Output the [X, Y] coordinate of the center of the cell containing the given text.  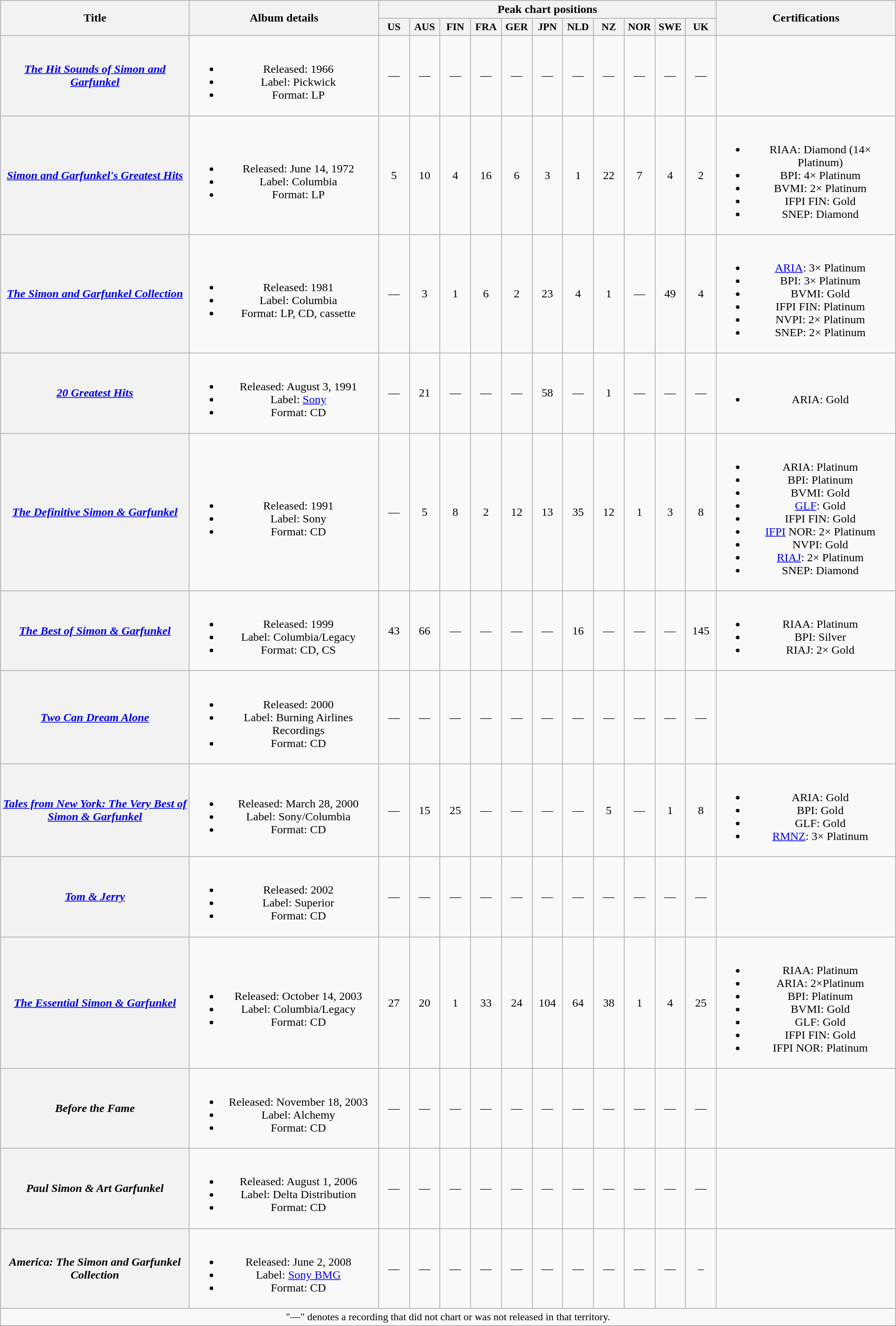
Released: August 1, 2006Label: Delta DistributionFormat: CD [284, 1189]
ARIA: Gold [806, 394]
58 [548, 394]
Released: 2000Label: Burning Airlines RecordingsFormat: CD [284, 717]
SWE [670, 27]
Released: 1981Label: ColumbiaFormat: LP, CD, cassette [284, 294]
21 [425, 394]
Released: June 14, 1972Label: ColumbiaFormat: LP [284, 175]
The Hit Sounds of Simon and Garfunkel [95, 76]
Released: November 18, 2003Label: AlchemyFormat: CD [284, 1108]
66 [425, 631]
13 [548, 512]
20 [425, 1003]
America: The Simon and Garfunkel Collection [95, 1268]
The Essential Simon & Garfunkel [95, 1003]
20 Greatest Hits [95, 394]
Tales from New York: The Very Best of Simon & Garfunkel [95, 810]
23 [548, 294]
Simon and Garfunkel's Greatest Hits [95, 175]
104 [548, 1003]
NOR [639, 27]
24 [516, 1003]
64 [578, 1003]
Released: October 14, 2003Label: Columbia/LegacyFormat: CD [284, 1003]
Released: 1966Label: PickwickFormat: LP [284, 76]
145 [701, 631]
Released: June 2, 2008Label: Sony BMGFormat: CD [284, 1268]
Before the Fame [95, 1108]
RIAA: PlatinumARIA: 2×PlatinumBPI: PlatinumBVMI: GoldGLF: GoldIFPI FIN: GoldIFPI NOR: Platinum [806, 1003]
The Simon and Garfunkel Collection [95, 294]
49 [670, 294]
"—" denotes a recording that did not chart or was not released in that territory. [448, 1317]
Released: March 28, 2000Label: Sony/ColumbiaFormat: CD [284, 810]
Title [95, 18]
38 [609, 1003]
33 [486, 1003]
Certifications [806, 18]
The Best of Simon & Garfunkel [95, 631]
27 [394, 1003]
Paul Simon & Art Garfunkel [95, 1189]
Peak chart positions [548, 10]
RIAA: Diamond (14× Platinum)BPI: 4× PlatinumBVMI: 2× PlatinumIFPI FIN: GoldSNEP: Diamond [806, 175]
NZ [609, 27]
Two Can Dream Alone [95, 717]
US [394, 27]
Tom & Jerry [95, 896]
Released: 2002Label: SuperiorFormat: CD [284, 896]
7 [639, 175]
ARIA: GoldBPI: GoldGLF: GoldRMNZ: 3× Platinum [806, 810]
FRA [486, 27]
22 [609, 175]
35 [578, 512]
43 [394, 631]
AUS [425, 27]
Released: August 3, 1991Label: SonyFormat: CD [284, 394]
FIN [455, 27]
ARIA: 3× PlatinumBPI: 3× PlatinumBVMI: GoldIFPI FIN: PlatinumNVPI: 2× PlatinumSNEP: 2× Platinum [806, 294]
RIAA: PlatinumBPI: SilverRIAJ: 2× Gold [806, 631]
Album details [284, 18]
– [701, 1268]
UK [701, 27]
Released: 1991Label: SonyFormat: CD [284, 512]
JPN [548, 27]
15 [425, 810]
The Definitive Simon & Garfunkel [95, 512]
NLD [578, 27]
Released: 1999Label: Columbia/LegacyFormat: CD, CS [284, 631]
10 [425, 175]
GER [516, 27]
ARIA: PlatinumBPI: PlatinumBVMI: GoldGLF: GoldIFPI FIN: GoldIFPI NOR: 2× PlatinumNVPI: GoldRIAJ: 2× PlatinumSNEP: Diamond [806, 512]
